Locate the cell with the specified text and output its [x, y] center coordinate. 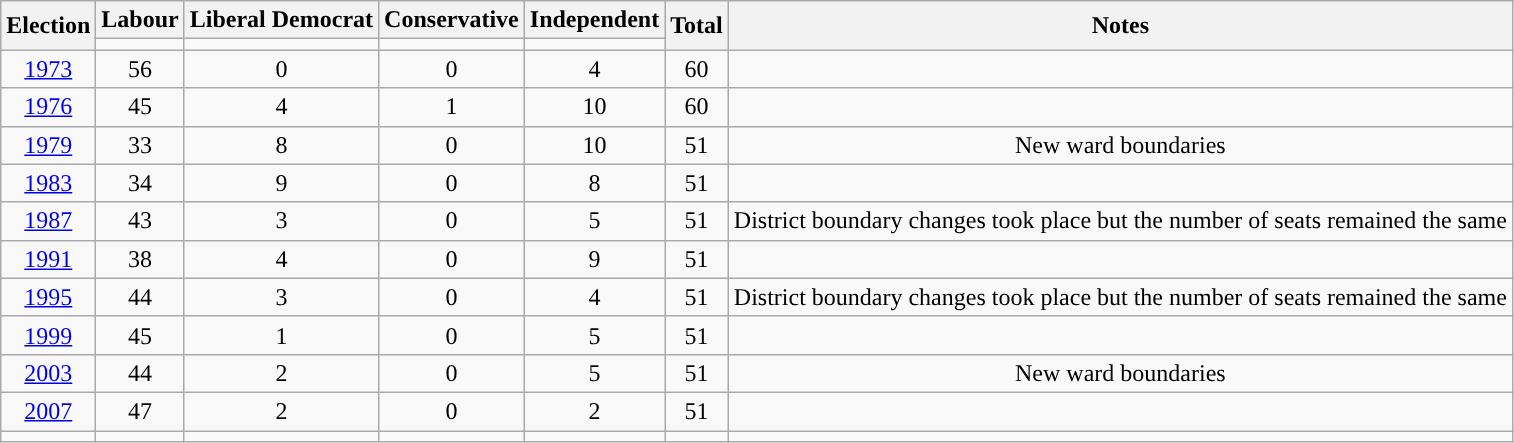
1999 [48, 335]
34 [140, 183]
33 [140, 145]
43 [140, 221]
Notes [1120, 26]
1987 [48, 221]
47 [140, 411]
1991 [48, 259]
2007 [48, 411]
Liberal Democrat [281, 20]
1995 [48, 297]
Independent [594, 20]
2003 [48, 373]
Election [48, 26]
1973 [48, 69]
1979 [48, 145]
1976 [48, 107]
Total [697, 26]
Labour [140, 20]
1983 [48, 183]
Conservative [452, 20]
38 [140, 259]
56 [140, 69]
